Find where the given text appears and provide that cell's center as [X, Y] coordinate. 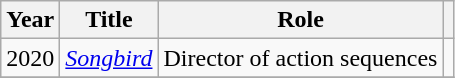
Role [300, 20]
Title [109, 20]
Songbird [109, 58]
Year [30, 20]
Director of action sequences [300, 58]
2020 [30, 58]
